Detect which cell encompasses the target text, then output its [X, Y] center coordinate. 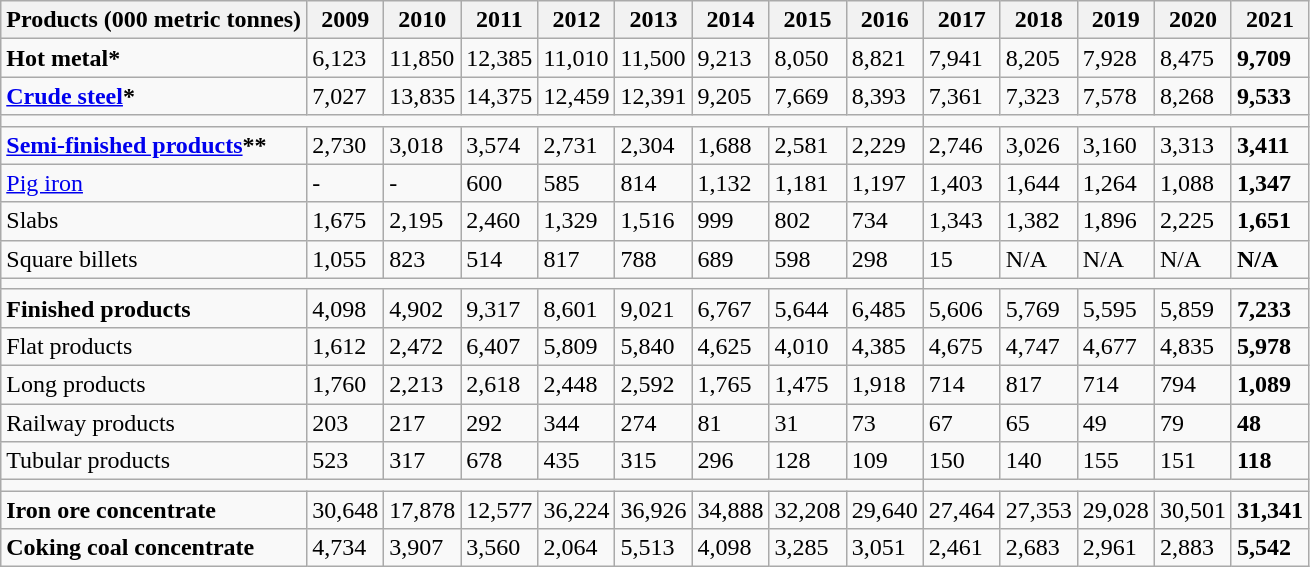
9,205 [730, 96]
4,902 [422, 308]
32,208 [808, 510]
5,978 [1270, 346]
2016 [884, 20]
27,353 [1038, 510]
2009 [346, 20]
2014 [730, 20]
5,513 [654, 548]
2,195 [422, 221]
1,347 [1270, 183]
2,618 [500, 384]
523 [346, 461]
2,225 [1192, 221]
217 [422, 423]
140 [1038, 461]
794 [1192, 384]
2,746 [962, 145]
1,403 [962, 183]
274 [654, 423]
1,675 [346, 221]
9,533 [1270, 96]
2,592 [654, 384]
3,160 [1116, 145]
1,089 [1270, 384]
2021 [1270, 20]
30,501 [1192, 510]
7,361 [962, 96]
118 [1270, 461]
4,677 [1116, 346]
823 [422, 259]
203 [346, 423]
1,765 [730, 384]
814 [654, 183]
36,224 [576, 510]
2,064 [576, 548]
79 [1192, 423]
1,055 [346, 259]
3,560 [500, 548]
3,907 [422, 548]
3,051 [884, 548]
30,648 [346, 510]
2,460 [500, 221]
2,304 [654, 145]
5,859 [1192, 308]
4,385 [884, 346]
81 [730, 423]
29,028 [1116, 510]
344 [576, 423]
6,485 [884, 308]
12,577 [500, 510]
73 [884, 423]
999 [730, 221]
7,323 [1038, 96]
31 [808, 423]
Crude steel* [154, 96]
5,542 [1270, 548]
1,197 [884, 183]
109 [884, 461]
36,926 [654, 510]
7,027 [346, 96]
1,760 [346, 384]
Railway products [154, 423]
585 [576, 183]
Iron ore concentrate [154, 510]
14,375 [500, 96]
2,883 [1192, 548]
2,731 [576, 145]
5,595 [1116, 308]
514 [500, 259]
1,651 [1270, 221]
3,018 [422, 145]
11,850 [422, 58]
1,132 [730, 183]
11,500 [654, 58]
2,229 [884, 145]
2,472 [422, 346]
Coking coal concentrate [154, 548]
8,268 [1192, 96]
2,683 [1038, 548]
128 [808, 461]
34,888 [730, 510]
5,769 [1038, 308]
49 [1116, 423]
8,821 [884, 58]
9,709 [1270, 58]
Flat products [154, 346]
48 [1270, 423]
1,918 [884, 384]
2,961 [1116, 548]
Pig iron [154, 183]
4,675 [962, 346]
12,459 [576, 96]
8,393 [884, 96]
6,123 [346, 58]
Hot metal* [154, 58]
9,317 [500, 308]
2,730 [346, 145]
5,840 [654, 346]
678 [500, 461]
5,644 [808, 308]
2,213 [422, 384]
27,464 [962, 510]
13,835 [422, 96]
11,010 [576, 58]
15 [962, 259]
598 [808, 259]
6,407 [500, 346]
1,088 [1192, 183]
7,928 [1116, 58]
3,411 [1270, 145]
788 [654, 259]
4,010 [808, 346]
17,878 [422, 510]
435 [576, 461]
12,391 [654, 96]
Products (000 metric tonnes) [154, 20]
4,625 [730, 346]
315 [654, 461]
1,516 [654, 221]
Semi-finished products** [154, 145]
8,050 [808, 58]
1,181 [808, 183]
3,574 [500, 145]
292 [500, 423]
3,026 [1038, 145]
2010 [422, 20]
151 [1192, 461]
2013 [654, 20]
29,640 [884, 510]
4,835 [1192, 346]
65 [1038, 423]
Square billets [154, 259]
7,941 [962, 58]
8,475 [1192, 58]
31,341 [1270, 510]
6,767 [730, 308]
155 [1116, 461]
1,475 [808, 384]
8,205 [1038, 58]
298 [884, 259]
8,601 [576, 308]
734 [884, 221]
1,644 [1038, 183]
317 [422, 461]
7,669 [808, 96]
689 [730, 259]
600 [500, 183]
2,448 [576, 384]
4,747 [1038, 346]
1,343 [962, 221]
Tubular products [154, 461]
3,285 [808, 548]
802 [808, 221]
2,461 [962, 548]
Finished products [154, 308]
2011 [500, 20]
2019 [1116, 20]
1,612 [346, 346]
12,385 [500, 58]
4,734 [346, 548]
9,213 [730, 58]
67 [962, 423]
2020 [1192, 20]
Long products [154, 384]
Slabs [154, 221]
1,329 [576, 221]
2012 [576, 20]
7,233 [1270, 308]
1,688 [730, 145]
7,578 [1116, 96]
5,809 [576, 346]
2018 [1038, 20]
1,264 [1116, 183]
2,581 [808, 145]
1,382 [1038, 221]
150 [962, 461]
9,021 [654, 308]
296 [730, 461]
2017 [962, 20]
3,313 [1192, 145]
2015 [808, 20]
1,896 [1116, 221]
5,606 [962, 308]
